Search for the cell housing the specified text and yield its (x, y) center coordinate. 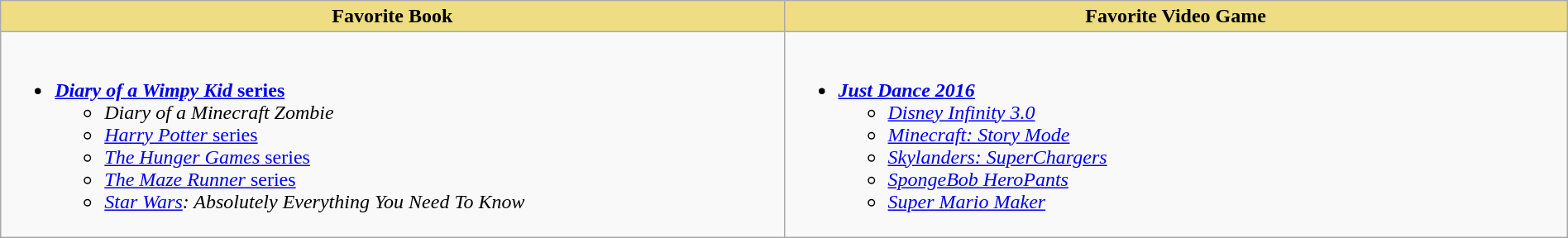
Favorite Video Game (1176, 17)
Favorite Book (392, 17)
Just Dance 2016Disney Infinity 3.0Minecraft: Story ModeSkylanders: SuperChargersSpongeBob HeroPantsSuper Mario Maker (1176, 135)
